Extract the [x, y] coordinate from the center of the cell holding the provided text.  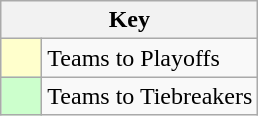
Teams to Tiebreakers [150, 96]
Teams to Playoffs [150, 58]
Key [130, 20]
